Detect which cell encompasses the target text, then output its (x, y) center coordinate. 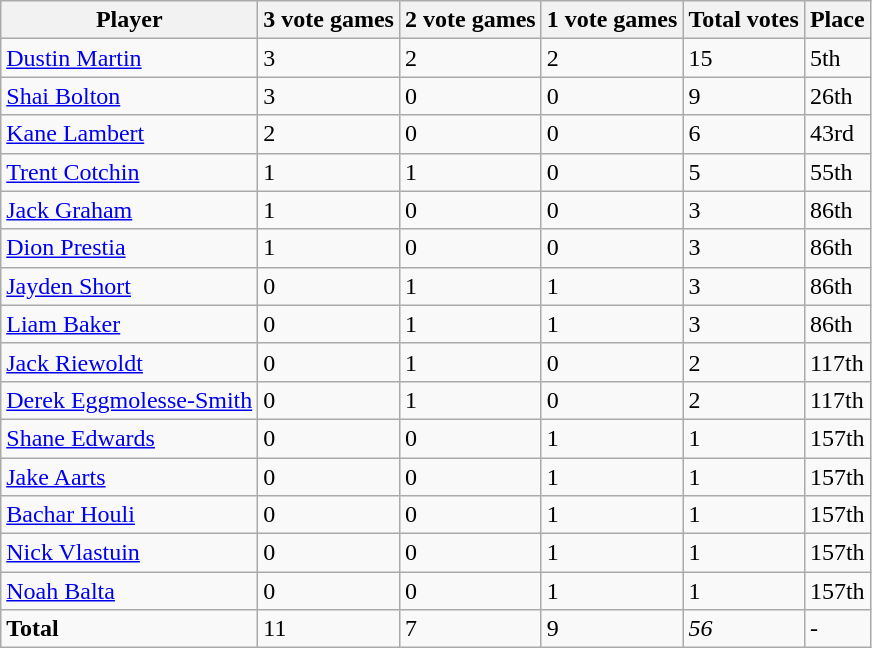
15 (744, 58)
Shai Bolton (130, 96)
Dustin Martin (130, 58)
Jack Graham (130, 210)
Shane Edwards (130, 438)
- (837, 629)
Noah Balta (130, 591)
Liam Baker (130, 324)
Total votes (744, 20)
26th (837, 96)
56 (744, 629)
6 (744, 134)
Total (130, 629)
Dion Prestia (130, 248)
Kane Lambert (130, 134)
5th (837, 58)
55th (837, 172)
2 vote games (470, 20)
3 vote games (329, 20)
11 (329, 629)
5 (744, 172)
Player (130, 20)
1 vote games (612, 20)
7 (470, 629)
Nick Vlastuin (130, 553)
Jake Aarts (130, 477)
Place (837, 20)
Jayden Short (130, 286)
Jack Riewoldt (130, 362)
Derek Eggmolesse-Smith (130, 400)
Bachar Houli (130, 515)
43rd (837, 134)
Trent Cotchin (130, 172)
